Search for the cell housing the specified text and yield its [X, Y] center coordinate. 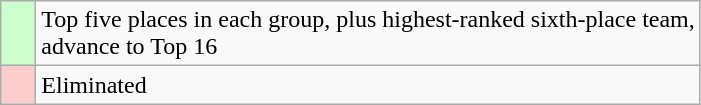
Top five places in each group, plus highest-ranked sixth-place team,advance to Top 16 [368, 34]
Eliminated [368, 85]
